Scan for the cell matching the given text and deliver its [x, y] coordinate at center. 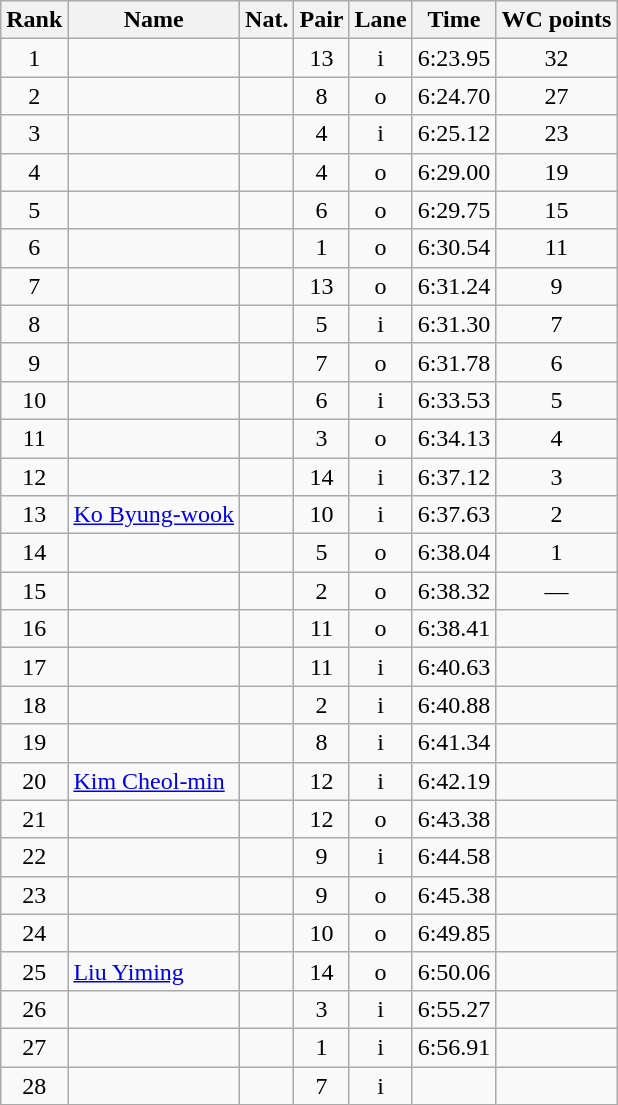
Lane [380, 20]
25 [34, 971]
17 [34, 667]
— [556, 591]
6:40.88 [454, 705]
20 [34, 781]
Time [454, 20]
16 [34, 629]
6:30.54 [454, 248]
6:33.53 [454, 400]
6:31.24 [454, 286]
6:31.78 [454, 362]
6:31.30 [454, 324]
18 [34, 705]
WC points [556, 20]
6:29.00 [454, 172]
6:23.95 [454, 58]
6:45.38 [454, 895]
6:43.38 [454, 819]
6:38.41 [454, 629]
6:37.63 [454, 515]
Kim Cheol-min [154, 781]
6:41.34 [454, 743]
22 [34, 857]
Pair [322, 20]
6:50.06 [454, 971]
Nat. [267, 20]
Liu Yiming [154, 971]
6:49.85 [454, 933]
6:44.58 [454, 857]
6:34.13 [454, 438]
6:42.19 [454, 781]
Ko Byung-wook [154, 515]
Rank [34, 20]
6:25.12 [454, 134]
6:55.27 [454, 1009]
32 [556, 58]
6:37.12 [454, 477]
28 [34, 1085]
6:40.63 [454, 667]
6:24.70 [454, 96]
21 [34, 819]
26 [34, 1009]
6:38.32 [454, 591]
6:29.75 [454, 210]
6:38.04 [454, 553]
Name [154, 20]
6:56.91 [454, 1047]
24 [34, 933]
